Return the [x, y] coordinate for the center point of the cell that contains the specified text.  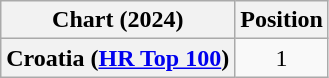
Chart (2024) [118, 20]
Position [282, 20]
Croatia (HR Top 100) [118, 58]
1 [282, 58]
